Locate the cell with the specified text and output its [X, Y] center coordinate. 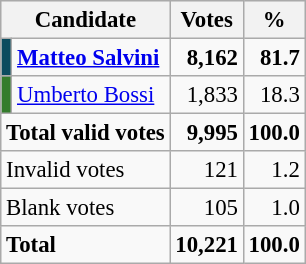
Invalid votes [86, 170]
10,221 [206, 245]
81.7 [274, 58]
Candidate [86, 20]
1.0 [274, 208]
1.2 [274, 170]
18.3 [274, 95]
Votes [206, 20]
Total [86, 245]
Matteo Salvini [91, 58]
1,833 [206, 95]
8,162 [206, 58]
105 [206, 208]
9,995 [206, 133]
Umberto Bossi [91, 95]
121 [206, 170]
% [274, 20]
Total valid votes [86, 133]
Blank votes [86, 208]
